Determine the [x, y] coordinate at the center of the cell enclosing the given text.  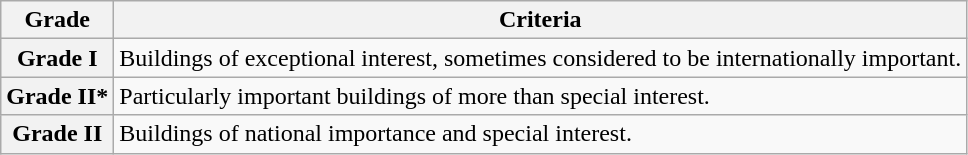
Particularly important buildings of more than special interest. [540, 96]
Grade I [58, 58]
Grade II [58, 134]
Criteria [540, 20]
Buildings of national importance and special interest. [540, 134]
Grade II* [58, 96]
Grade [58, 20]
Buildings of exceptional interest, sometimes considered to be internationally important. [540, 58]
